Return the [X, Y] coordinate for the center point of the cell that contains the specified text.  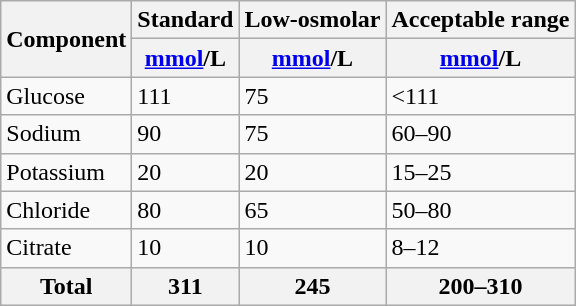
15–25 [480, 172]
Potassium [66, 172]
80 [186, 210]
Total [66, 286]
Component [66, 39]
311 [186, 286]
Acceptable range [480, 20]
8–12 [480, 248]
90 [186, 134]
Sodium [66, 134]
65 [312, 210]
60–90 [480, 134]
200–310 [480, 286]
Chloride [66, 210]
Glucose [66, 96]
Standard [186, 20]
Citrate [66, 248]
Low-osmolar [312, 20]
245 [312, 286]
<111 [480, 96]
50–80 [480, 210]
111 [186, 96]
